Detect which cell encompasses the target text, then output its [x, y] center coordinate. 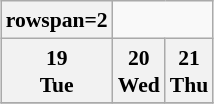
19Tue [57, 70]
20Wed [139, 70]
rowspan=2 [57, 20]
21Thu [190, 70]
